Provide the (X, Y) coordinate of the cell's center where the given text is located.  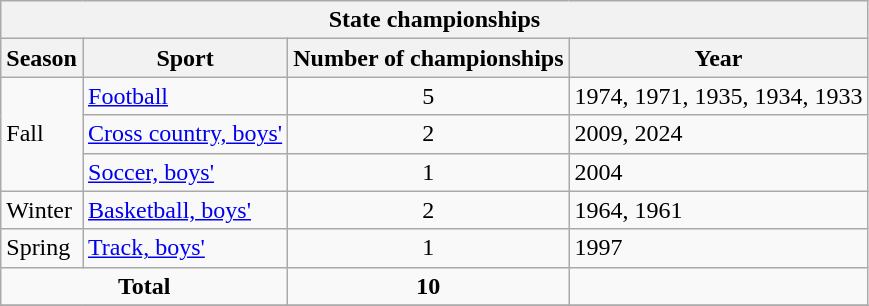
Spring (42, 248)
1974, 1971, 1935, 1934, 1933 (718, 96)
Sport (184, 58)
Soccer, boys' (184, 172)
2009, 2024 (718, 134)
10 (428, 286)
2004 (718, 172)
Season (42, 58)
Track, boys' (184, 248)
Basketball, boys' (184, 210)
State championships (434, 20)
Total (144, 286)
Year (718, 58)
Football (184, 96)
1964, 1961 (718, 210)
Number of championships (428, 58)
5 (428, 96)
Winter (42, 210)
Fall (42, 134)
1997 (718, 248)
Cross country, boys' (184, 134)
